Output the [X, Y] coordinate of the center of the cell containing the given text.  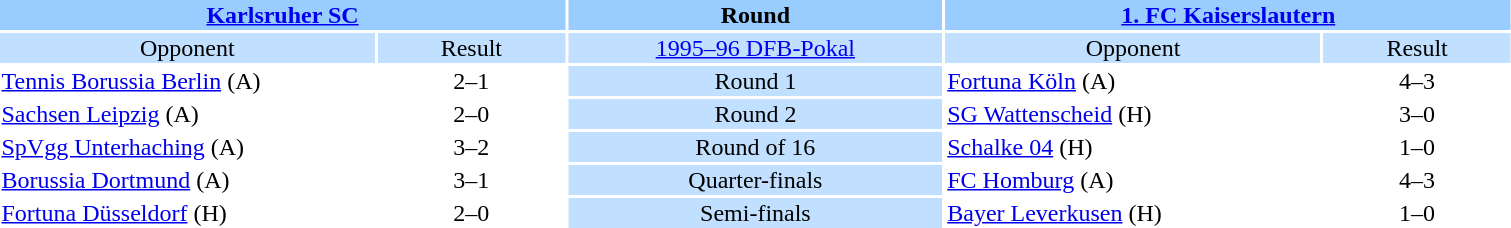
Schalke 04 (H) [1134, 147]
Fortuna Düsseldorf (H) [188, 213]
3–0 [1416, 114]
Tennis Borussia Berlin (A) [188, 81]
Semi-finals [756, 213]
1. FC Kaiserslautern [1228, 15]
Karlsruher SC [282, 15]
Borussia Dortmund (A) [188, 180]
Fortuna Köln (A) [1134, 81]
3–2 [472, 147]
SpVgg Unterhaching (A) [188, 147]
1995–96 DFB-Pokal [756, 48]
Round 1 [756, 81]
2–1 [472, 81]
FC Homburg (A) [1134, 180]
Bayer Leverkusen (H) [1134, 213]
Round [756, 15]
Sachsen Leipzig (A) [188, 114]
Round 2 [756, 114]
3–1 [472, 180]
SG Wattenscheid (H) [1134, 114]
Round of 16 [756, 147]
Quarter-finals [756, 180]
